Identify which cell holds the provided text, then report its [x, y] central coordinate. 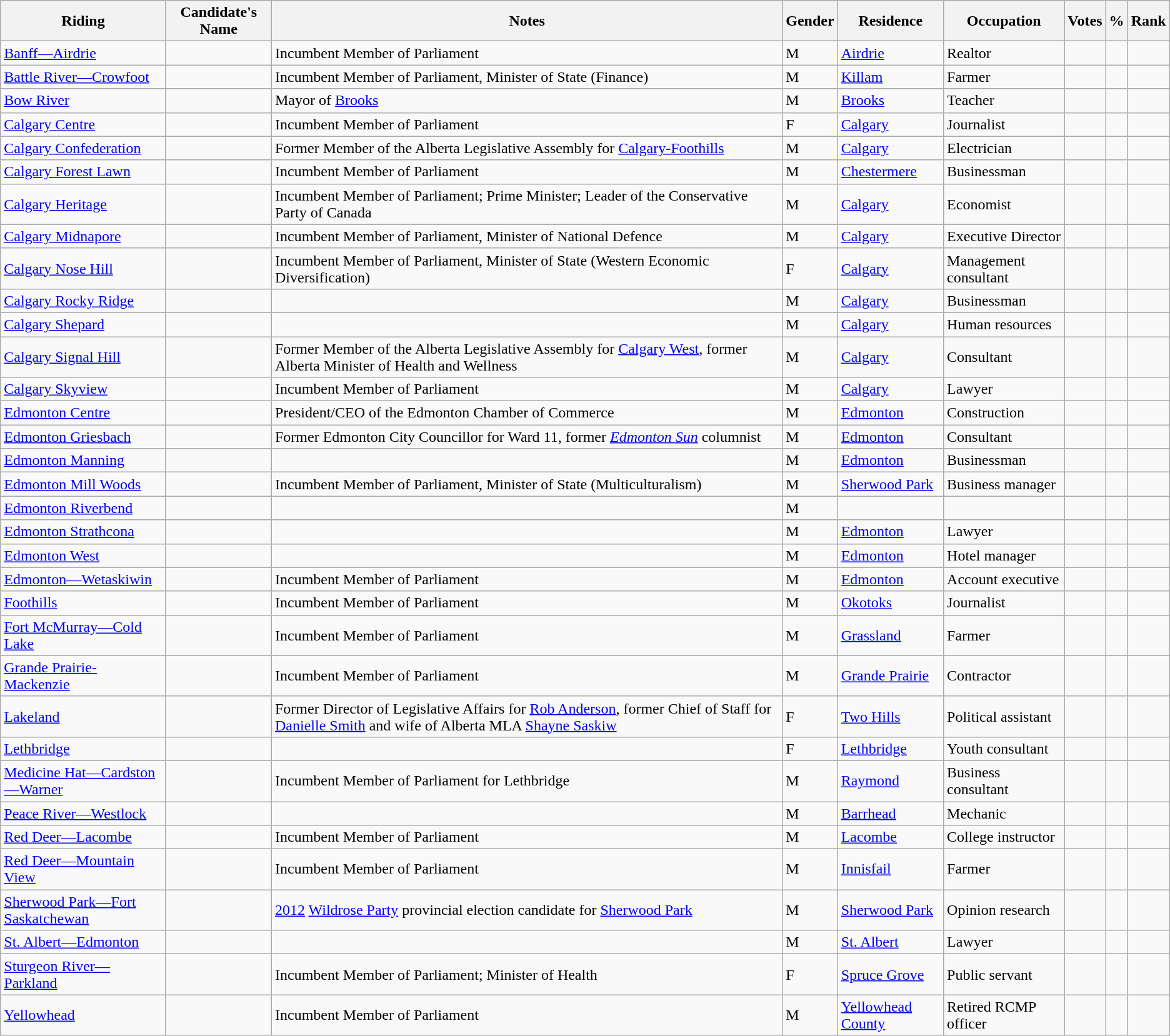
Political assistant [1004, 716]
Calgary Heritage [83, 204]
Edmonton Manning [83, 461]
Incumbent Member of Parliament; Prime Minister; Leader of the Conservative Party of Canada [526, 204]
Electrician [1004, 148]
Calgary Rocky Ridge [83, 301]
Calgary Shepard [83, 324]
Edmonton Centre [83, 413]
Innisfail [890, 870]
Edmonton Griesbach [83, 437]
Management consultant [1004, 269]
Calgary Centre [83, 124]
St. Albert—Edmonton [83, 942]
Hotel manager [1004, 555]
Mayor of Brooks [526, 101]
Opinion research [1004, 910]
Votes [1085, 21]
Residence [890, 21]
Spruce Grove [890, 975]
Sherwood Park—Fort Saskatchewan [83, 910]
Red Deer—Mountain View [83, 870]
Executive Director [1004, 236]
% [1116, 21]
Edmonton West [83, 555]
Business manager [1004, 484]
St. Albert [890, 942]
Red Deer—Lacombe [83, 837]
Incumbent Member of Parliament, Minister of State (Multiculturalism) [526, 484]
Calgary Skyview [83, 389]
College instructor [1004, 837]
Incumbent Member of Parliament, Minister of National Defence [526, 236]
Lacombe [890, 837]
Killam [890, 77]
Candidate's Name [219, 21]
Calgary Midnapore [83, 236]
Medicine Hat—Cardston—Warner [83, 781]
Foothills [83, 603]
Business consultant [1004, 781]
Lakeland [83, 716]
Gender [810, 21]
Calgary Confederation [83, 148]
Human resources [1004, 324]
2012 Wildrose Party provincial election candidate for Sherwood Park [526, 910]
Construction [1004, 413]
Mechanic [1004, 813]
Grande Prairie-Mackenzie [83, 676]
Calgary Forest Lawn [83, 172]
Yellowhead [83, 1015]
Sturgeon River—Parkland [83, 975]
Airdrie [890, 53]
Teacher [1004, 101]
Battle River—Crowfoot [83, 77]
Rank [1149, 21]
Edmonton Mill Woods [83, 484]
Youth consultant [1004, 749]
Brooks [890, 101]
Incumbent Member of Parliament for Lethbridge [526, 781]
Incumbent Member of Parliament, Minister of State (Finance) [526, 77]
Fort McMurray—Cold Lake [83, 635]
Contractor [1004, 676]
Economist [1004, 204]
Retired RCMP officer [1004, 1015]
Former Edmonton City Councillor for Ward 11, former Edmonton Sun columnist [526, 437]
Bow River [83, 101]
Edmonton Strathcona [83, 532]
Grande Prairie [890, 676]
Notes [526, 21]
Peace River—Westlock [83, 813]
Former Member of the Alberta Legislative Assembly for Calgary West, former Alberta Minister of Health and Wellness [526, 356]
Former Member of the Alberta Legislative Assembly for Calgary-Foothills [526, 148]
Two Hills [890, 716]
President/CEO of the Edmonton Chamber of Commerce [526, 413]
Account executive [1004, 579]
Edmonton—Wetaskiwin [83, 579]
Occupation [1004, 21]
Riding [83, 21]
Banff—Airdrie [83, 53]
Realtor [1004, 53]
Calgary Signal Hill [83, 356]
Former Director of Legislative Affairs for Rob Anderson, former Chief of Staff for Danielle Smith and wife of Alberta MLA Shayne Saskiw [526, 716]
Barrhead [890, 813]
Yellowhead County [890, 1015]
Incumbent Member of Parliament, Minister of State (Western Economic Diversification) [526, 269]
Grassland [890, 635]
Public servant [1004, 975]
Chestermere [890, 172]
Raymond [890, 781]
Calgary Nose Hill [83, 269]
Edmonton Riverbend [83, 508]
Incumbent Member of Parliament; Minister of Health [526, 975]
Okotoks [890, 603]
